Find where the given text appears and provide that cell's center as [x, y] coordinate. 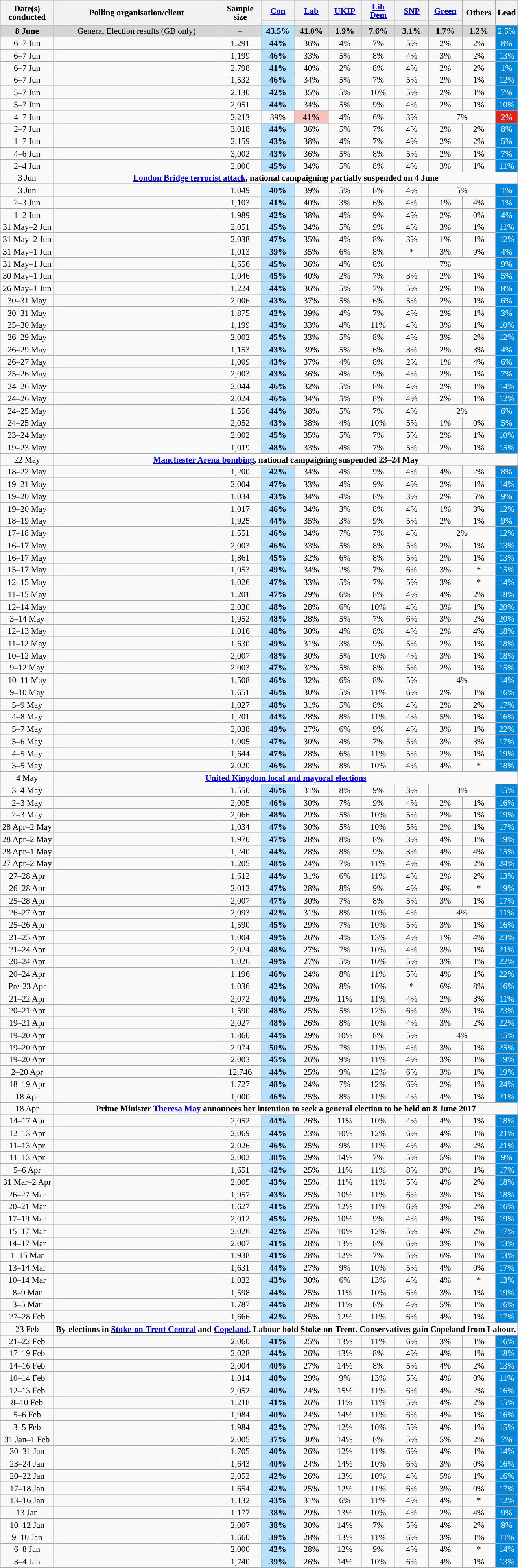
1,205 [240, 864]
1,000 [240, 1096]
23 Feb [27, 1329]
Lead [507, 13]
1,630 [240, 644]
43.5% [278, 31]
3,018 [240, 129]
2,130 [240, 92]
30 May–1 Jun [27, 276]
17–19 Feb [27, 1353]
12–13 May [27, 631]
2,213 [240, 116]
17–18 May [27, 533]
2,030 [240, 607]
1,017 [240, 508]
3–4 May [27, 790]
1,860 [240, 1035]
50% [278, 1047]
1,240 [240, 851]
15–17 May [27, 570]
12–13 Apr [27, 1133]
Manchester Arena bombing, national campaigning suspended 23–24 May [286, 459]
4 May [27, 778]
2,072 [240, 998]
1,291 [240, 43]
4–7 Jun [27, 116]
27–28 Apr [27, 876]
6–8 Jan [27, 1549]
2,060 [240, 1341]
Others [479, 13]
14–17 Apr [27, 1121]
14–16 Feb [27, 1366]
1,019 [240, 448]
2,066 [240, 814]
1,103 [240, 202]
23–24 Jan [27, 1463]
5–6 Feb [27, 1415]
1,005 [240, 741]
1,938 [240, 1256]
3.1% [411, 31]
12–14 May [27, 607]
27 Apr–2 May [27, 864]
Green [445, 11]
1–15 Mar [27, 1256]
26–27 May [27, 362]
2,069 [240, 1133]
1,049 [240, 190]
2,020 [240, 766]
Lab [312, 11]
10–11 May [27, 680]
1,508 [240, 680]
9–12 May [27, 668]
1,627 [240, 1206]
1,177 [240, 1513]
– [240, 31]
20–21 Mar [27, 1206]
8–10 Feb [27, 1402]
UKIP [345, 11]
10–14 Feb [27, 1378]
12,746 [240, 1072]
1,727 [240, 1084]
21–22 Apr [27, 998]
1,660 [240, 1537]
Con [278, 11]
12–15 May [27, 582]
23–24 May [27, 435]
25–28 Apr [27, 900]
4–5 May [27, 754]
5–6 Apr [27, 1170]
31 Mar–2 Apr [27, 1182]
27–28 Feb [27, 1317]
2,159 [240, 142]
2,074 [240, 1047]
General Election results (GB only) [137, 31]
1,598 [240, 1292]
9–10 Jan [27, 1537]
1,787 [240, 1304]
26 May–1 Jun [27, 288]
12–13 Feb [27, 1390]
10–12 Jan [27, 1525]
1,132 [240, 1500]
2–7 Jun [27, 129]
1.7% [445, 31]
Lib Dem [378, 11]
26–28 Apr [27, 888]
1,957 [240, 1194]
13–14 Mar [27, 1267]
8 June [27, 31]
2–4 Jun [27, 166]
1,196 [240, 974]
25–26 Apr [27, 925]
4–8 May [27, 717]
3–5 Feb [27, 1427]
1,046 [240, 276]
1,153 [240, 349]
41.0% [312, 31]
13–16 Jan [27, 1500]
1,013 [240, 252]
Prime Minister Theresa May announces her intention to seek a general election to be held on 8 June 2017 [286, 1109]
London Bridge terrorist attack, national campaigning partially suspended on 4 June [286, 178]
2–3 Jun [27, 202]
10–12 May [27, 655]
1,551 [240, 533]
3–4 Jan [27, 1562]
17–19 Mar [27, 1219]
14–17 Mar [27, 1243]
1,740 [240, 1562]
2,093 [240, 913]
1,666 [240, 1317]
1,875 [240, 312]
By-elections in Stoke-on-Trent Central and Copeland. Labour hold Stoke-on-Trent. Conservatives gain Copeland from Labour. [286, 1329]
1,036 [240, 986]
1,200 [240, 472]
26–27 Mar [27, 1194]
4–6 Jun [27, 153]
1,556 [240, 411]
1,053 [240, 570]
28 Apr–1 May [27, 851]
3,002 [240, 153]
1,989 [240, 215]
13 Jan [27, 1513]
5–7 May [27, 729]
Date(s)conducted [27, 13]
31 Jan–1 Feb [27, 1439]
1–7 Jun [27, 142]
2–20 Apr [27, 1072]
5–9 May [27, 704]
30–31 Jan [27, 1452]
19–21 Apr [27, 1023]
Polling organisation/client [137, 13]
25–26 May [27, 374]
2,028 [240, 1353]
26–27 Apr [27, 913]
21–25 Apr [27, 937]
20–21 Apr [27, 1010]
3–5 May [27, 766]
3–14 May [27, 618]
1,032 [240, 1280]
1,016 [240, 631]
5–6 May [27, 741]
2,006 [240, 301]
2.5% [507, 31]
Pre-23 Apr [27, 986]
9–10 May [27, 692]
17–18 Jan [27, 1488]
1,643 [240, 1463]
8–9 Mar [27, 1292]
1,009 [240, 362]
1,705 [240, 1452]
2,044 [240, 386]
18–22 May [27, 472]
3–5 Mar [27, 1304]
11–12 May [27, 644]
21–24 Apr [27, 950]
1,550 [240, 790]
1,004 [240, 937]
7.6% [378, 31]
1,612 [240, 876]
19–23 May [27, 448]
1,014 [240, 1378]
1,654 [240, 1488]
1,532 [240, 80]
25–30 May [27, 325]
18–19 May [27, 521]
1,970 [240, 839]
21–22 Feb [27, 1341]
1,656 [240, 264]
1,952 [240, 618]
2,798 [240, 68]
19–21 May [27, 484]
10–14 Mar [27, 1280]
1,027 [240, 704]
22 May [27, 459]
1.2% [479, 31]
United Kingdom local and mayoral elections [286, 778]
2,027 [240, 1023]
1,925 [240, 521]
20–22 Jan [27, 1476]
1,218 [240, 1402]
1,644 [240, 754]
18–19 Apr [27, 1084]
1,224 [240, 288]
Samplesize [240, 13]
1,631 [240, 1267]
1,861 [240, 558]
SNP [411, 11]
1–2 Jun [27, 215]
11–15 May [27, 594]
15–17 Mar [27, 1231]
1.9% [345, 31]
